Return the [X, Y] coordinate for the center point of the cell that contains the specified text.  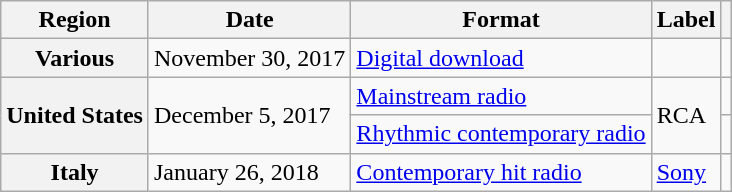
Date [249, 20]
November 30, 2017 [249, 58]
Mainstream radio [501, 96]
January 26, 2018 [249, 172]
Rhythmic contemporary radio [501, 134]
Label [686, 20]
Sony [686, 172]
December 5, 2017 [249, 115]
Digital download [501, 58]
Format [501, 20]
RCA [686, 115]
Italy [75, 172]
Region [75, 20]
Various [75, 58]
Contemporary hit radio [501, 172]
United States [75, 115]
